Pinpoint the cell where the given text exists, returning its (X, Y) midpoint coordinate. 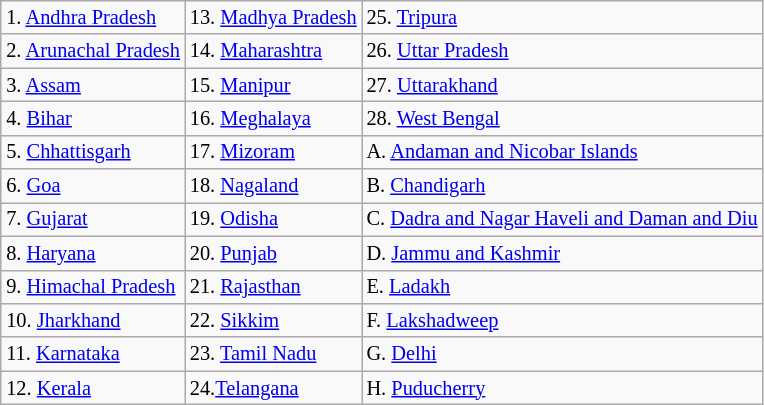
12. Kerala (93, 388)
24.Telangana (274, 388)
10. Jharkhand (93, 321)
18. Nagaland (274, 186)
16. Meghalaya (274, 119)
21. Rajasthan (274, 287)
15. Manipur (274, 85)
13. Madhya Pradesh (274, 18)
22. Sikkim (274, 321)
4. Bihar (93, 119)
G. Delhi (562, 354)
H. Puducherry (562, 388)
9. Himachal Pradesh (93, 287)
26. Uttar Pradesh (562, 51)
A. Andaman and Nicobar Islands (562, 152)
19. Odisha (274, 220)
20. Punjab (274, 253)
C. Dadra and Nagar Haveli and Daman and Diu (562, 220)
28. West Bengal (562, 119)
B. Chandigarh (562, 186)
14. Maharashtra (274, 51)
11. Karnataka (93, 354)
F. Lakshadweep (562, 321)
17. Mizoram (274, 152)
7. Gujarat (93, 220)
25. Tripura (562, 18)
1. Andhra Pradesh (93, 18)
D. Jammu and Kashmir (562, 253)
23. Tamil Nadu (274, 354)
2. Arunachal Pradesh (93, 51)
27. Uttarakhand (562, 85)
3. Assam (93, 85)
E. Ladakh (562, 287)
5. Chhattisgarh (93, 152)
8. Haryana (93, 253)
6. Goa (93, 186)
